Extract the (X, Y) coordinate from the center of the cell holding the provided text.  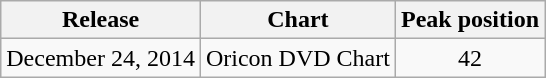
Oricon DVD Chart (298, 58)
42 (470, 58)
Chart (298, 20)
December 24, 2014 (101, 58)
Peak position (470, 20)
Release (101, 20)
